Scan for the cell matching the given text and deliver its (x, y) coordinate at center. 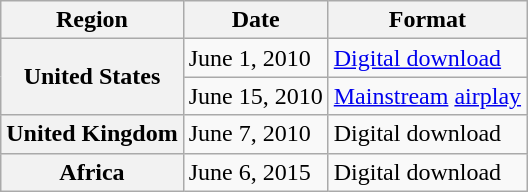
June 6, 2015 (256, 172)
Mainstream airplay (427, 96)
June 15, 2010 (256, 96)
Format (427, 20)
June 7, 2010 (256, 134)
Date (256, 20)
Africa (92, 172)
United Kingdom (92, 134)
United States (92, 77)
Region (92, 20)
June 1, 2010 (256, 58)
